Output the (X, Y) coordinate of the center of the cell containing the given text.  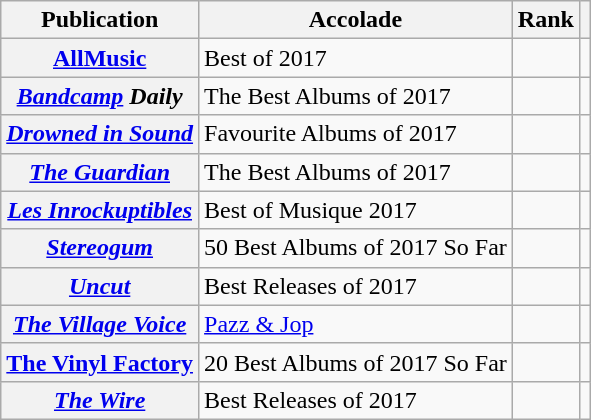
Stereogum (100, 248)
The Village Voice (100, 324)
AllMusic (100, 58)
Uncut (100, 286)
Rank (546, 20)
Pazz & Jop (356, 324)
50 Best Albums of 2017 So Far (356, 248)
The Guardian (100, 172)
Best of 2017 (356, 58)
Bandcamp Daily (100, 96)
Drowned in Sound (100, 134)
The Vinyl Factory (100, 362)
Best of Musique 2017 (356, 210)
Favourite Albums of 2017 (356, 134)
The Wire (100, 400)
Les Inrockuptibles (100, 210)
Accolade (356, 20)
20 Best Albums of 2017 So Far (356, 362)
Publication (100, 20)
